Search for the cell housing the specified text and yield its [X, Y] center coordinate. 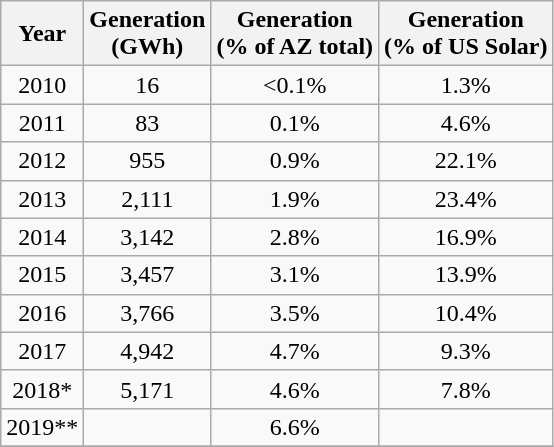
2011 [42, 123]
3.1% [295, 275]
7.8% [466, 389]
2012 [42, 161]
0.9% [295, 161]
3,142 [148, 237]
1.3% [466, 85]
<0.1% [295, 85]
2016 [42, 313]
13.9% [466, 275]
Year [42, 34]
2010 [42, 85]
3,766 [148, 313]
22.1% [466, 161]
2,111 [148, 199]
Generation (% of US Solar) [466, 34]
4,942 [148, 351]
16 [148, 85]
3.5% [295, 313]
16.9% [466, 237]
6.6% [295, 427]
2013 [42, 199]
955 [148, 161]
10.4% [466, 313]
Generation (GWh) [148, 34]
2017 [42, 351]
0.1% [295, 123]
Generation (% of AZ total) [295, 34]
4.7% [295, 351]
2.8% [295, 237]
5,171 [148, 389]
23.4% [466, 199]
2019** [42, 427]
83 [148, 123]
3,457 [148, 275]
2014 [42, 237]
2018* [42, 389]
9.3% [466, 351]
2015 [42, 275]
1.9% [295, 199]
